Pinpoint the cell where the given text exists, returning its [X, Y] midpoint coordinate. 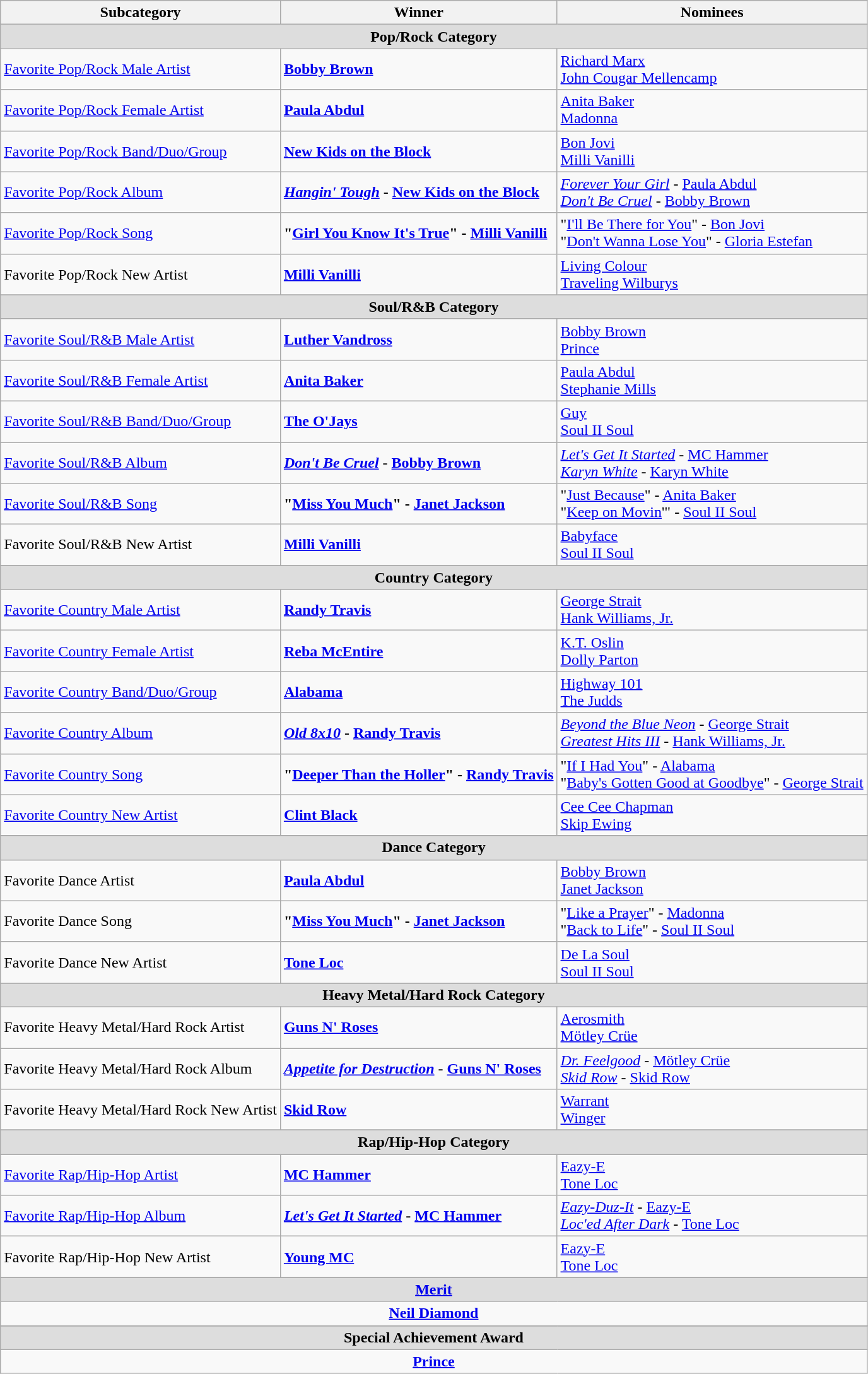
Favorite Country Female Artist [141, 651]
Appetite for Destruction - Guns N' Roses [419, 1068]
Subcategory [141, 13]
Let's Get It Started - MC Hammer Karyn White - Karyn White [712, 462]
"I'll Be There for You" - Bon Jovi "Don't Wanna Lose You" - Gloria Estefan [712, 234]
Favorite Country Song [141, 774]
Tone Loc [419, 962]
The O'Jays [419, 422]
"If I Had You" - Alabama "Baby's Gotten Good at Goodbye" - George Strait [712, 774]
"Girl You Know It's True" - Milli Vanilli [419, 234]
Favorite Heavy Metal/Hard Rock Artist [141, 1028]
Winner [419, 13]
Alabama [419, 692]
Favorite Soul/R&B Album [141, 462]
Beyond the Blue Neon - George Strait Greatest Hits III - Hank Williams, Jr. [712, 733]
K.T. Oslin Dolly Parton [712, 651]
Favorite Dance New Artist [141, 962]
Randy Travis [419, 610]
Don't Be Cruel - Bobby Brown [419, 462]
Old 8x10 - Randy Travis [419, 733]
Special Achievement Award [434, 1337]
Favorite Rap/Hip-Hop Album [141, 1216]
Favorite Pop/Rock Female Artist [141, 110]
Favorite Country New Artist [141, 815]
Hangin' Tough - New Kids on the Block [419, 192]
Bobby Brown Prince [712, 340]
Merit [434, 1289]
Favorite Dance Song [141, 921]
Heavy Metal/Hard Rock Category [434, 995]
Country Category [434, 577]
Nominees [712, 13]
Dr. Feelgood - Mötley Crüe Skid Row - Skid Row [712, 1068]
Pop/Rock Category [434, 37]
Young MC [419, 1257]
Richard Marx John Cougar Mellencamp [712, 69]
Prince [434, 1361]
Highway 101 The Judds [712, 692]
Aerosmith Mötley Crüe [712, 1028]
Favorite Pop/Rock Male Artist [141, 69]
Favorite Rap/Hip-Hop New Artist [141, 1257]
Anita Baker Madonna [712, 110]
Favorite Country Album [141, 733]
Bobby Brown [419, 69]
Favorite Pop/Rock New Artist [141, 274]
Eazy-Duz-It - Eazy-E Loc'ed After Dark - Tone Loc [712, 1216]
New Kids on the Block [419, 151]
Cee Cee Chapman Skip Ewing [712, 815]
Anita Baker [419, 380]
Favorite Soul/R&B Band/Duo/Group [141, 422]
Favorite Pop/Rock Band/Duo/Group [141, 151]
Favorite Heavy Metal/Hard Rock New Artist [141, 1110]
Favorite Pop/Rock Album [141, 192]
Babyface Soul II Soul [712, 545]
MC Hammer [419, 1175]
Paula Abdul Stephanie Mills [712, 380]
Favorite Pop/Rock Song [141, 234]
Favorite Soul/R&B Female Artist [141, 380]
Skid Row [419, 1110]
Favorite Dance Artist [141, 880]
George Strait Hank Williams, Jr. [712, 610]
Favorite Soul/R&B New Artist [141, 545]
Reba McEntire [419, 651]
Bobby Brown Janet Jackson [712, 880]
"Like a Prayer" - Madonna "Back to Life" - Soul II Soul [712, 921]
Let's Get It Started - MC Hammer [419, 1216]
Favorite Soul/R&B Male Artist [141, 340]
Favorite Country Male Artist [141, 610]
De La Soul Soul II Soul [712, 962]
Guy Soul II Soul [712, 422]
Favorite Country Band/Duo/Group [141, 692]
"Deeper Than the Holler" - Randy Travis [419, 774]
Living Colour Traveling Wilburys [712, 274]
Rap/Hip-Hop Category [434, 1142]
Bon Jovi Milli Vanilli [712, 151]
Soul/R&B Category [434, 307]
Dance Category [434, 848]
Luther Vandross [419, 340]
Favorite Rap/Hip-Hop Artist [141, 1175]
Forever Your Girl - Paula Abdul Don't Be Cruel - Bobby Brown [712, 192]
"Just Because" - Anita Baker "Keep on Movin'" - Soul II Soul [712, 504]
Favorite Soul/R&B Song [141, 504]
Clint Black [419, 815]
Favorite Heavy Metal/Hard Rock Album [141, 1068]
Guns N' Roses [419, 1028]
Warrant Winger [712, 1110]
Neil Diamond [434, 1313]
